For the text-containing cell, return its midpoint in [X, Y] coordinate format. 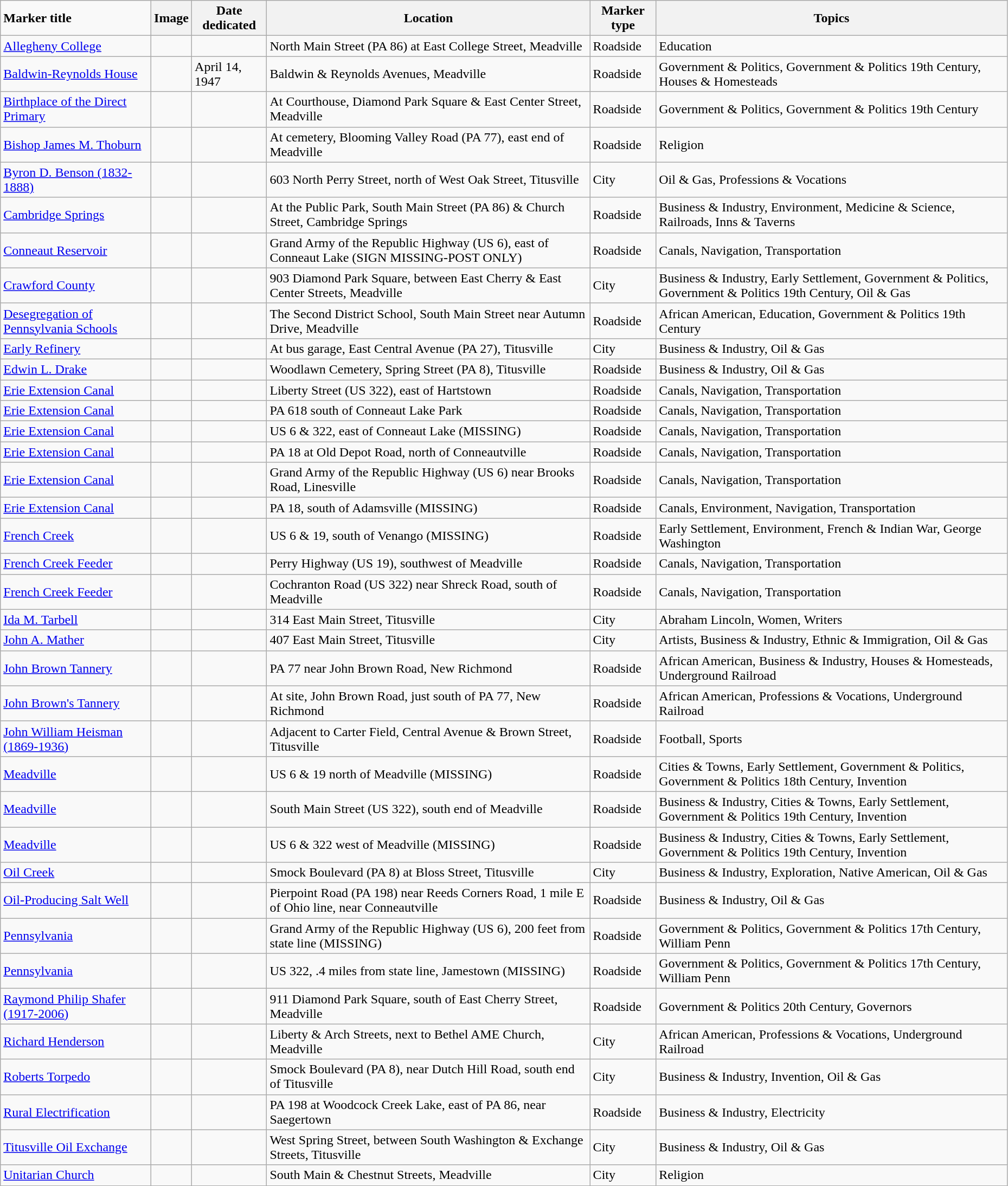
Government & Politics 20th Century, Governors [832, 1006]
Raymond Philip Shafer (1917-2006) [76, 1006]
PA 18, south of Adamsville (MISSING) [428, 508]
Ida M. Tarbell [76, 620]
Cambridge Springs [76, 215]
Business & Industry, Electricity [832, 1112]
314 East Main Street, Titusville [428, 620]
Business & Industry, Early Settlement, Government & Politics, Government & Politics 19th Century, Oil & Gas [832, 285]
Oil-Producing Salt Well [76, 901]
Crawford County [76, 285]
Desegregation of Pennsylvania Schools [76, 321]
Bishop James M. Thoburn [76, 144]
Adjacent to Carter Field, Central Avenue & Brown Street, Titusville [428, 738]
Education [832, 46]
Grand Army of the Republic Highway (US 6) near Brooks Road, Linesville [428, 480]
PA 18 at Old Depot Road, north of Conneautville [428, 452]
Football, Sports [832, 738]
Oil Creek [76, 873]
Smock Boulevard (PA 8), near Dutch Hill Road, south end of Titusville [428, 1077]
South Main & Chestnut Streets, Meadville [428, 1175]
Allegheny College [76, 46]
Early Refinery [76, 349]
At bus garage, East Central Avenue (PA 27), Titusville [428, 349]
John William Heisman (1869-1936) [76, 738]
Government & Politics, Government & Politics 19th Century [832, 109]
US 6 & 19 north of Meadville (MISSING) [428, 774]
Liberty Street (US 322), east of Hartstown [428, 390]
At Courthouse, Diamond Park Square & East Center Street, Meadville [428, 109]
Cochranton Road (US 322) near Shreck Road, south of Meadville [428, 592]
At site, John Brown Road, just south of PA 77, New Richmond [428, 704]
Titusville Oil Exchange [76, 1147]
Perry Highway (US 19), southwest of Meadville [428, 564]
Business & Industry, Invention, Oil & Gas [832, 1077]
Liberty & Arch Streets, next to Bethel AME Church, Meadville [428, 1042]
West Spring Street, between South Washington & Exchange Streets, Titusville [428, 1147]
Byron D. Benson (1832-1888) [76, 180]
African American, Education, Government & Politics 19th Century [832, 321]
Marker type [623, 18]
Date dedicated [229, 18]
Cities & Towns, Early Settlement, Government & Politics, Government & Politics 18th Century, Invention [832, 774]
At cemetery, Blooming Valley Road (PA 77), east end of Meadville [428, 144]
603 North Perry Street, north of West Oak Street, Titusville [428, 180]
Topics [832, 18]
Early Settlement, Environment, French & Indian War, George Washington [832, 536]
Grand Army of the Republic Highway (US 6), east of Conneaut Lake (SIGN MISSING-POST ONLY) [428, 250]
French Creek [76, 536]
Marker title [76, 18]
Business & Industry, Environment, Medicine & Science, Railroads, Inns & Taverns [832, 215]
Government & Politics, Government & Politics 19th Century, Houses & Homesteads [832, 74]
US 6 & 19, south of Venango (MISSING) [428, 536]
Conneaut Reservoir [76, 250]
Unitarian Church [76, 1175]
Artists, Business & Industry, Ethnic & Immigration, Oil & Gas [832, 640]
US 322, .4 miles from state line, Jamestown (MISSING) [428, 971]
Smock Boulevard (PA 8) at Bloss Street, Titusville [428, 873]
US 6 & 322, east of Conneaut Lake (MISSING) [428, 431]
407 East Main Street, Titusville [428, 640]
South Main Street (US 322), south end of Meadville [428, 809]
911 Diamond Park Square, south of East Cherry Street, Meadville [428, 1006]
Oil & Gas, Professions & Vocations [832, 180]
Baldwin-Reynolds House [76, 74]
Rural Electrification [76, 1112]
Canals, Environment, Navigation, Transportation [832, 508]
African American, Business & Industry, Houses & Homesteads, Underground Railroad [832, 668]
US 6 & 322 west of Meadville (MISSING) [428, 845]
PA 198 at Woodcock Creek Lake, east of PA 86, near Saegertown [428, 1112]
Edwin L. Drake [76, 369]
Roberts Torpedo [76, 1077]
Birthplace of the Direct Primary [76, 109]
Woodlawn Cemetery, Spring Street (PA 8), Titusville [428, 369]
Abraham Lincoln, Women, Writers [832, 620]
The Second District School, South Main Street near Autumn Drive, Meadville [428, 321]
PA 77 near John Brown Road, New Richmond [428, 668]
April 14, 1947 [229, 74]
John A. Mather [76, 640]
Business & Industry, Exploration, Native American, Oil & Gas [832, 873]
Grand Army of the Republic Highway (US 6), 200 feet from state line (MISSING) [428, 936]
Image [171, 18]
Location [428, 18]
John Brown's Tannery [76, 704]
PA 618 south of Conneaut Lake Park [428, 411]
903 Diamond Park Square, between East Cherry & East Center Streets, Meadville [428, 285]
Richard Henderson [76, 1042]
North Main Street (PA 86) at East College Street, Meadville [428, 46]
Baldwin & Reynolds Avenues, Meadville [428, 74]
John Brown Tannery [76, 668]
At the Public Park, South Main Street (PA 86) & Church Street, Cambridge Springs [428, 215]
Pierpoint Road (PA 198) near Reeds Corners Road, 1 mile E of Ohio line, near Conneautville [428, 901]
